Detect which cell encompasses the target text, then output its [x, y] center coordinate. 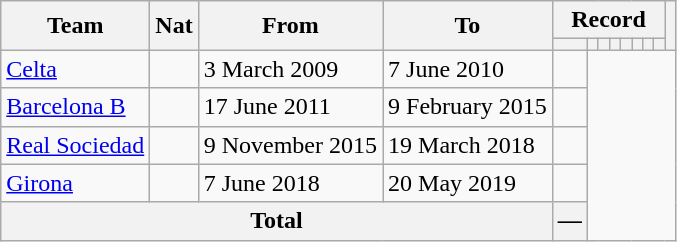
From [290, 26]
Record [608, 20]
7 June 2018 [290, 183]
9 November 2015 [290, 145]
17 June 2011 [290, 107]
Barcelona B [76, 107]
7 June 2010 [468, 69]
9 February 2015 [468, 107]
Total [276, 221]
20 May 2019 [468, 183]
Real Sociedad [76, 145]
Celta [76, 69]
Girona [76, 183]
Team [76, 26]
3 March 2009 [290, 69]
Nat [174, 26]
19 March 2018 [468, 145]
To [468, 26]
— [570, 221]
